For the text-containing cell, return its midpoint in (x, y) coordinate format. 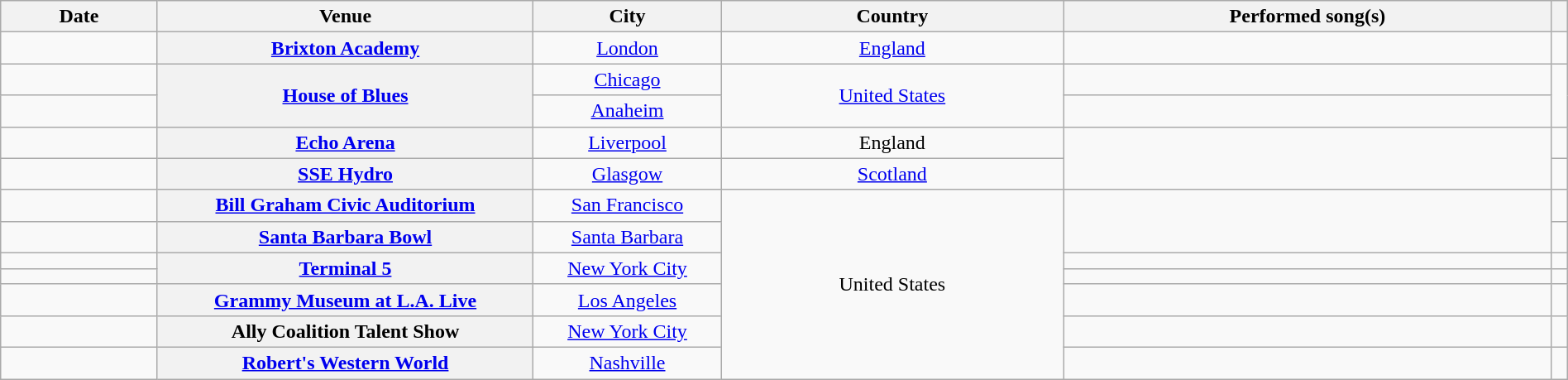
Glasgow (627, 174)
SSE Hydro (346, 174)
Robert's Western World (346, 363)
Performed song(s) (1308, 17)
Brixton Academy (346, 48)
Ally Coalition Talent Show (346, 331)
Scotland (892, 174)
Chicago (627, 79)
Santa Barbara Bowl (346, 237)
House of Blues (346, 95)
Date (79, 17)
Country (892, 17)
Bill Graham Civic Auditorium (346, 205)
Liverpool (627, 142)
Santa Barbara (627, 237)
Anaheim (627, 111)
San Francisco (627, 205)
London (627, 48)
City (627, 17)
Nashville (627, 363)
Venue (346, 17)
Los Angeles (627, 300)
Grammy Museum at L.A. Live (346, 300)
Echo Arena (346, 142)
Terminal 5 (346, 268)
